Scan for the cell matching the given text and deliver its [x, y] coordinate at center. 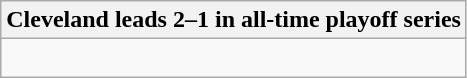
Cleveland leads 2–1 in all-time playoff series [234, 20]
